Find where the given text appears and provide that cell's center as [x, y] coordinate. 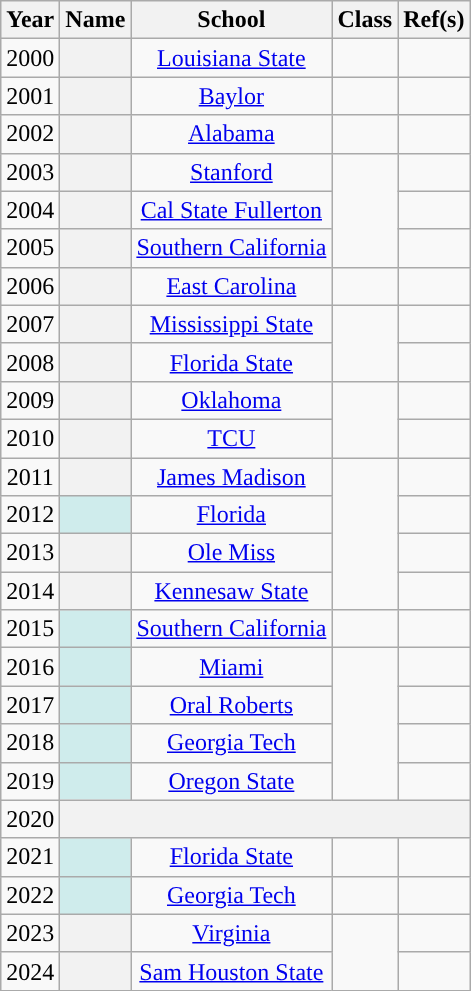
2024 [30, 971]
Stanford [232, 172]
Year [30, 20]
East Carolina [232, 286]
Oklahoma [232, 400]
2002 [30, 134]
Florida [232, 515]
Alabama [232, 134]
School [232, 20]
2021 [30, 857]
Baylor [232, 96]
James Madison [232, 477]
2003 [30, 172]
Ref(s) [434, 20]
2020 [30, 819]
2012 [30, 515]
Miami [232, 667]
2000 [30, 58]
2014 [30, 591]
Sam Houston State [232, 971]
2013 [30, 553]
2022 [30, 895]
2019 [30, 781]
Oral Roberts [232, 705]
2010 [30, 438]
2015 [30, 629]
Oregon State [232, 781]
2023 [30, 933]
Class [365, 20]
2011 [30, 477]
2006 [30, 286]
2018 [30, 743]
Virginia [232, 933]
Louisiana State [232, 58]
TCU [232, 438]
2017 [30, 705]
Cal State Fullerton [232, 210]
2001 [30, 96]
2008 [30, 362]
2007 [30, 324]
Ole Miss [232, 553]
Name [96, 20]
2004 [30, 210]
2005 [30, 248]
2016 [30, 667]
Mississippi State [232, 324]
Kennesaw State [232, 591]
2009 [30, 400]
